For the text-containing cell, return its midpoint in (x, y) coordinate format. 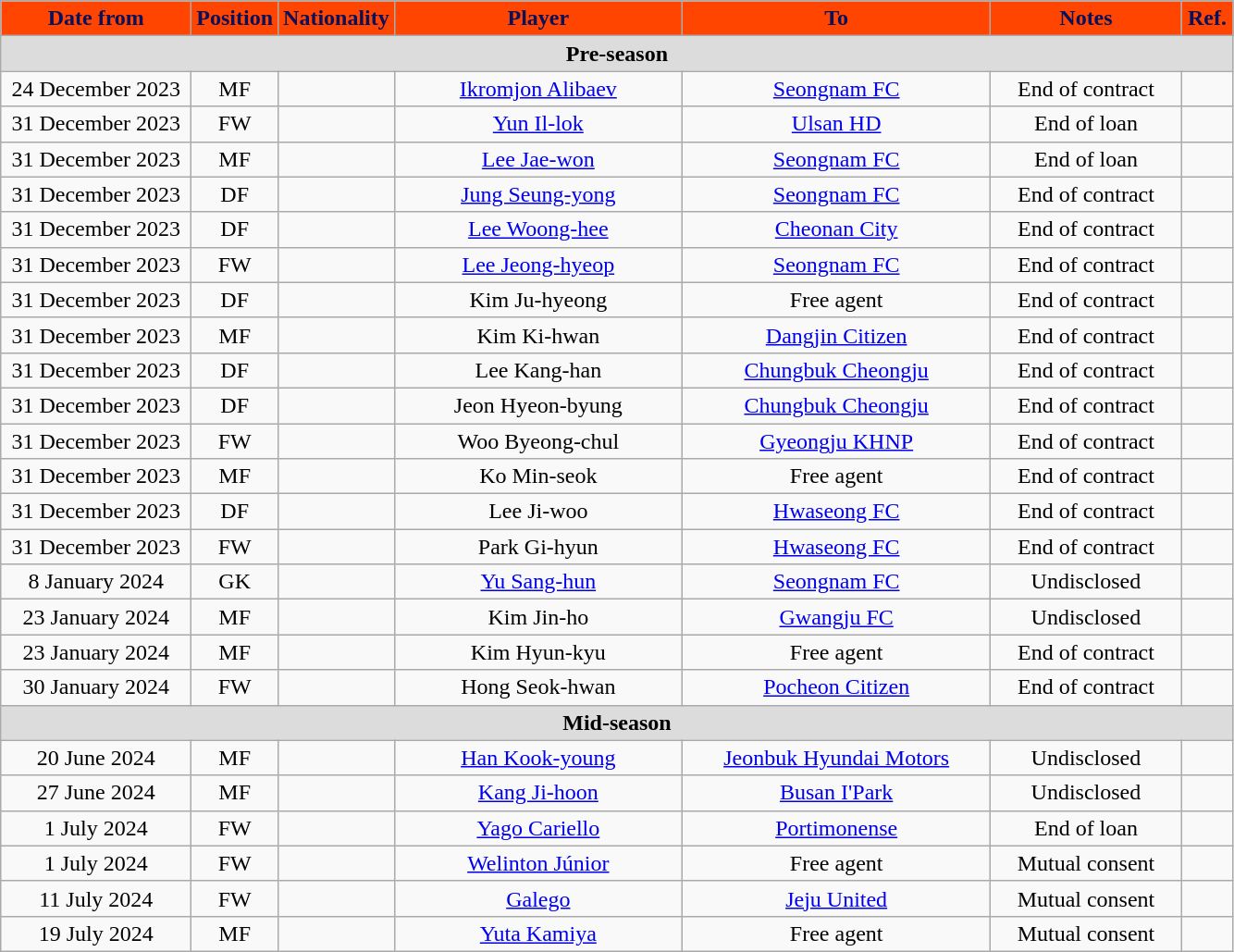
Kim Ki-hwan (538, 335)
30 January 2024 (96, 687)
Nationality (337, 19)
Yago Cariello (538, 828)
Position (235, 19)
Cheonan City (836, 229)
24 December 2023 (96, 89)
Jeonbuk Hyundai Motors (836, 758)
Galego (538, 898)
Woo Byeong-chul (538, 441)
Player (538, 19)
Kim Ju-hyeong (538, 300)
19 July 2024 (96, 933)
Lee Woong-hee (538, 229)
Ref. (1207, 19)
Kang Ji-hoon (538, 793)
Dangjin Citizen (836, 335)
Park Gi-hyun (538, 547)
Welinton Júnior (538, 863)
Yu Sang-hun (538, 582)
20 June 2024 (96, 758)
Portimonense (836, 828)
Ikromjon Alibaev (538, 89)
Hong Seok-hwan (538, 687)
Lee Kang-han (538, 370)
Lee Jae-won (538, 159)
Lee Jeong-hyeop (538, 265)
Ko Min-seok (538, 476)
11 July 2024 (96, 898)
Pre-season (617, 54)
8 January 2024 (96, 582)
Mid-season (617, 723)
Jeon Hyeon-byung (538, 405)
Lee Ji-woo (538, 512)
Gwangju FC (836, 617)
27 June 2024 (96, 793)
Kim Jin-ho (538, 617)
Jung Seung-yong (538, 194)
Pocheon Citizen (836, 687)
Busan I'Park (836, 793)
Notes (1086, 19)
To (836, 19)
Kim Hyun-kyu (538, 652)
Gyeongju KHNP (836, 441)
Jeju United (836, 898)
Han Kook-young (538, 758)
Yun Il-lok (538, 124)
Ulsan HD (836, 124)
Yuta Kamiya (538, 933)
GK (235, 582)
Date from (96, 19)
